From the cell containing the given text, extract its center point as [x, y] coordinate. 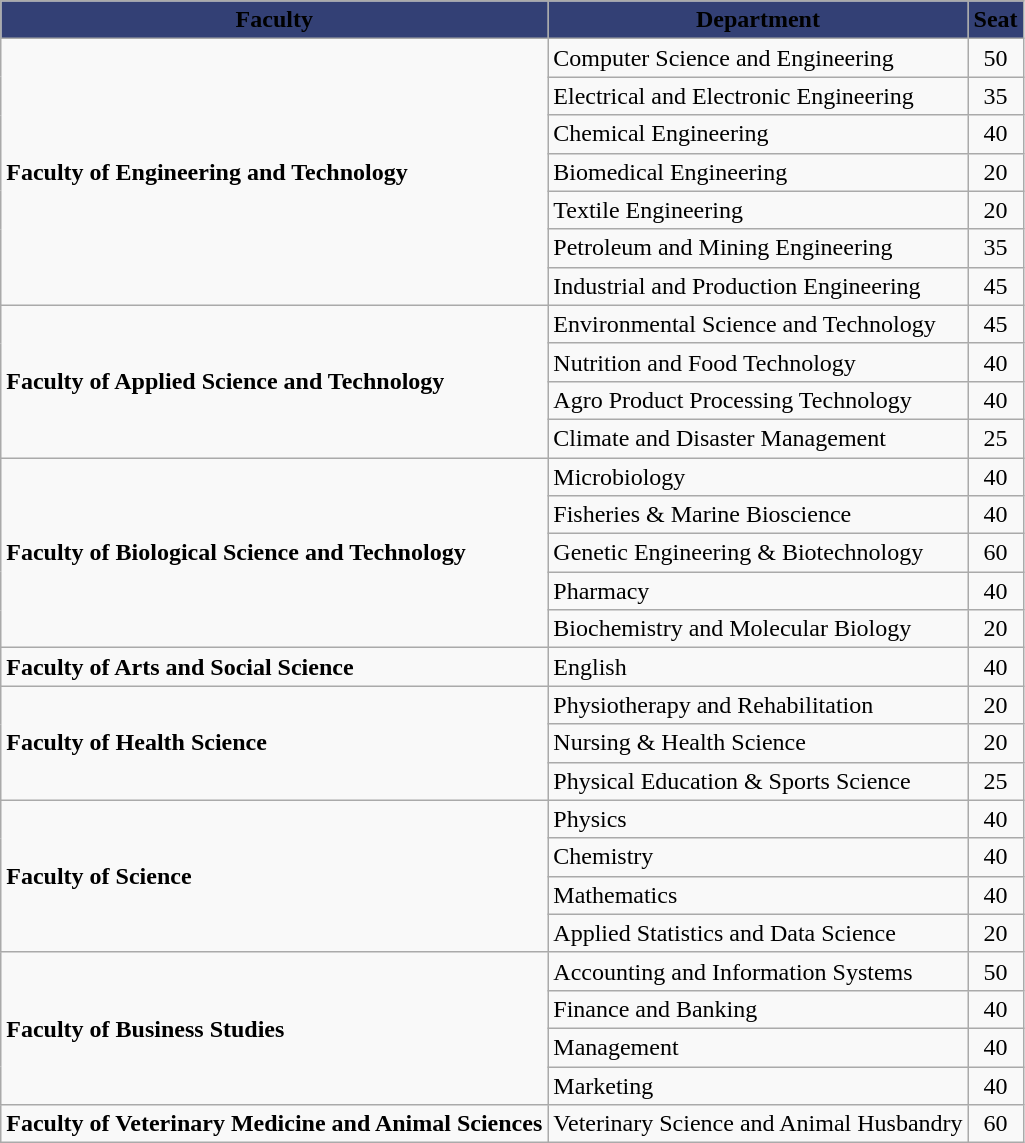
Finance and Banking [758, 1009]
Physiotherapy and Rehabilitation [758, 705]
Management [758, 1047]
Faculty of Veterinary Medicine and Animal Sciences [274, 1124]
Computer Science and Engineering [758, 58]
Mathematics [758, 895]
Biochemistry and Molecular Biology [758, 629]
Faculty of Applied Science and Technology [274, 381]
Seat [996, 20]
Pharmacy [758, 591]
Climate and Disaster Management [758, 438]
Biomedical Engineering [758, 172]
Faculty of Biological Science and Technology [274, 553]
Accounting and Information Systems [758, 971]
Faculty of Health Science [274, 743]
Chemical Engineering [758, 134]
Applied Statistics and Data Science [758, 933]
Faculty of Science [274, 876]
Electrical and Electronic Engineering [758, 96]
Faculty of Business Studies [274, 1028]
Veterinary Science and Animal Husbandry [758, 1124]
Faculty [274, 20]
Industrial and Production Engineering [758, 286]
Physics [758, 819]
Faculty of Arts and Social Science [274, 667]
Chemistry [758, 857]
Fisheries & Marine Bioscience [758, 515]
Nutrition and Food Technology [758, 362]
Microbiology [758, 477]
Physical Education & Sports Science [758, 781]
Textile Engineering [758, 210]
Environmental Science and Technology [758, 324]
Marketing [758, 1085]
Genetic Engineering & Biotechnology [758, 553]
Faculty of Engineering and Technology [274, 172]
Department [758, 20]
Petroleum and Mining Engineering [758, 248]
Nursing & Health Science [758, 743]
English [758, 667]
Agro Product Processing Technology [758, 400]
